Search for the cell housing the specified text and yield its [X, Y] center coordinate. 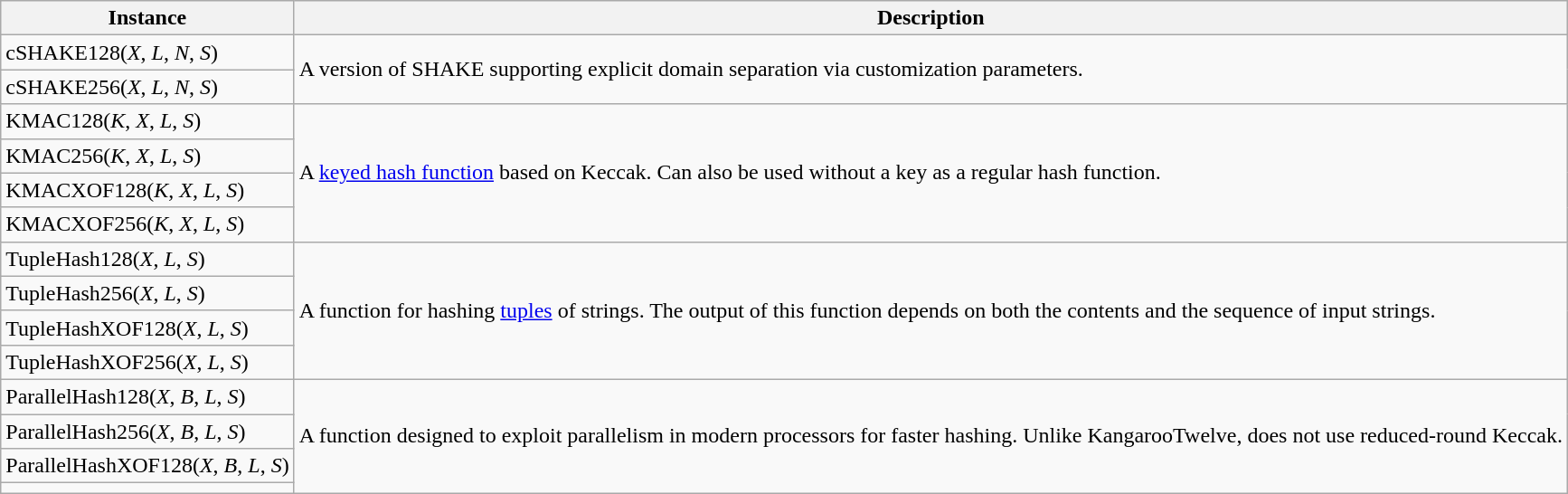
A function for hashing tuples of strings. The output of this function depends on both the contents and the sequence of input strings. [930, 310]
Description [930, 18]
ParallelHash128(X, B, L, S) [147, 396]
cSHAKE256(X, L, N, S) [147, 87]
TupleHashXOF256(X, L, S) [147, 362]
A keyed hash function based on Keccak. Can also be used without a key as a regular hash function. [930, 173]
ParallelHash256(X, B, L, S) [147, 432]
cSHAKE128(X, L, N, S) [147, 52]
TupleHash256(X, L, S) [147, 293]
KMACXOF256(K, X, L, S) [147, 224]
KMACXOF128(K, X, L, S) [147, 190]
A version of SHAKE supporting explicit domain separation via customization parameters. [930, 70]
KMAC256(K, X, L, S) [147, 156]
A function designed to exploit parallelism in modern processors for faster hashing. Unlike KangarooTwelve, does not use reduced-round Keccak. [930, 436]
ParallelHashXOF128(X, B, L, S) [147, 466]
Instance [147, 18]
TupleHash128(X, L, S) [147, 259]
KMAC128(K, X, L, S) [147, 121]
TupleHashXOF128(X, L, S) [147, 328]
